Find where the given text appears and provide that cell's center as (X, Y) coordinate. 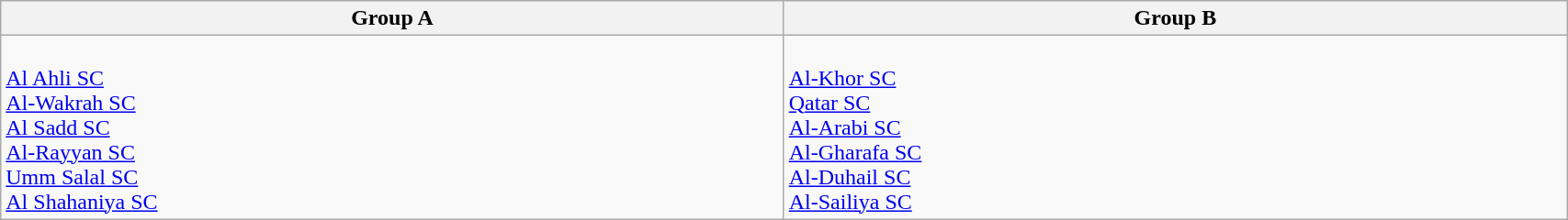
Group B (1175, 18)
Group A (392, 18)
Al Ahli SC Al-Wakrah SC Al Sadd SC Al-Rayyan SC Umm Salal SC Al Shahaniya SC (392, 127)
Al-Khor SC Qatar SC Al-Arabi SC Al-Gharafa SC Al-Duhail SC Al-Sailiya SC (1175, 127)
